Search for the cell housing the specified text and yield its (x, y) center coordinate. 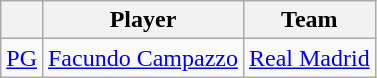
Real Madrid (309, 58)
Facundo Campazzo (142, 58)
Team (309, 20)
PG (22, 58)
Player (142, 20)
